Determine the (x, y) coordinate at the center of the cell enclosing the given text.  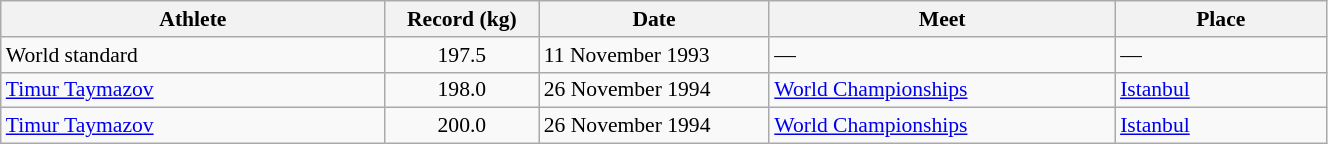
Record (kg) (462, 19)
197.5 (462, 55)
Meet (942, 19)
11 November 1993 (654, 55)
200.0 (462, 126)
Date (654, 19)
World standard (193, 55)
198.0 (462, 90)
Athlete (193, 19)
Place (1220, 19)
